Output the (x, y) coordinate of the center of the cell containing the given text.  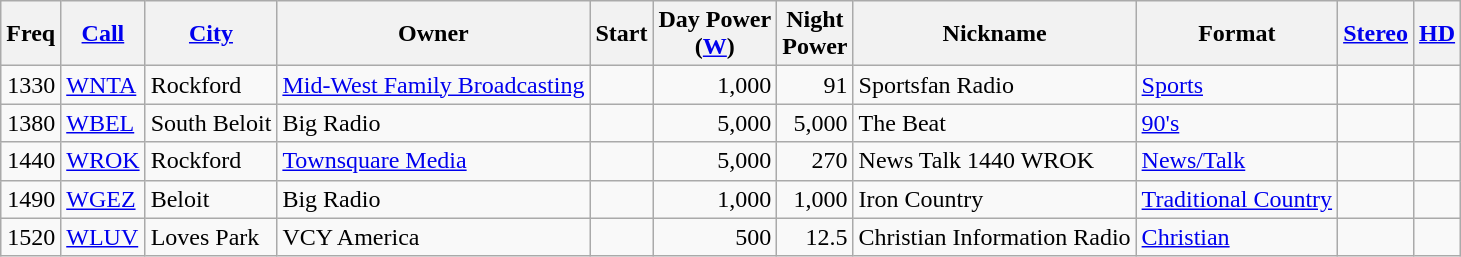
90's (1237, 123)
1440 (31, 161)
Townsquare Media (434, 161)
270 (815, 161)
Mid-West Family Broadcasting (434, 85)
500 (715, 237)
News/Talk (1237, 161)
WBEL (103, 123)
Call (103, 34)
The Beat (994, 123)
Loves Park (211, 237)
Sports (1237, 85)
WGEZ (103, 199)
WLUV (103, 237)
1490 (31, 199)
Beloit (211, 199)
Freq (31, 34)
1520 (31, 237)
WROK (103, 161)
Traditional Country (1237, 199)
Stereo (1376, 34)
1380 (31, 123)
South Beloit (211, 123)
VCY America (434, 237)
Iron Country (994, 199)
City (211, 34)
Day Power(W) (715, 34)
HD (1438, 34)
1330 (31, 85)
Sportsfan Radio (994, 85)
Owner (434, 34)
Nickname (994, 34)
WNTA (103, 85)
Format (1237, 34)
12.5 (815, 237)
Start (622, 34)
91 (815, 85)
Christian (1237, 237)
News Talk 1440 WROK (994, 161)
Christian Information Radio (994, 237)
NightPower (815, 34)
